Find where the given text appears and provide that cell's center as [X, Y] coordinate. 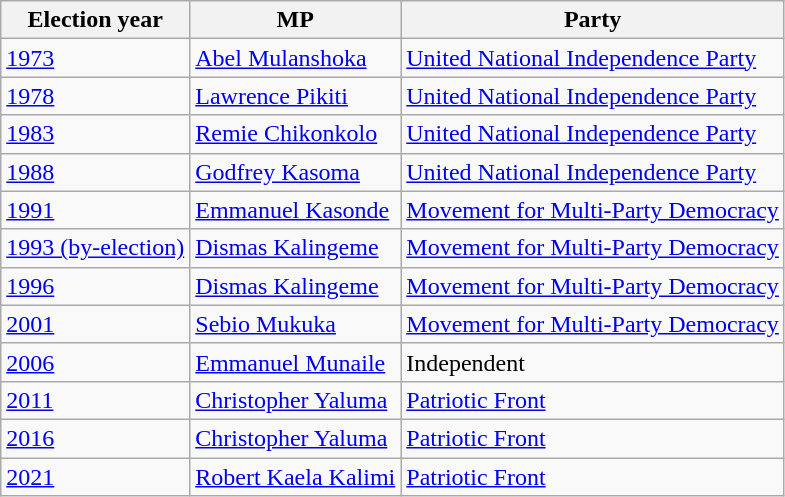
Robert Kaela Kalimi [296, 477]
Lawrence Pikiti [296, 96]
1993 (by-election) [96, 248]
1978 [96, 96]
Abel Mulanshoka [296, 58]
Independent [593, 362]
Party [593, 20]
Emmanuel Kasonde [296, 210]
Election year [96, 20]
Remie Chikonkolo [296, 134]
2006 [96, 362]
1973 [96, 58]
2001 [96, 324]
Emmanuel Munaile [296, 362]
MP [296, 20]
Sebio Mukuka [296, 324]
2021 [96, 477]
1996 [96, 286]
1988 [96, 172]
2016 [96, 438]
1983 [96, 134]
Godfrey Kasoma [296, 172]
1991 [96, 210]
2011 [96, 400]
